For the text-containing cell, return its midpoint in (x, y) coordinate format. 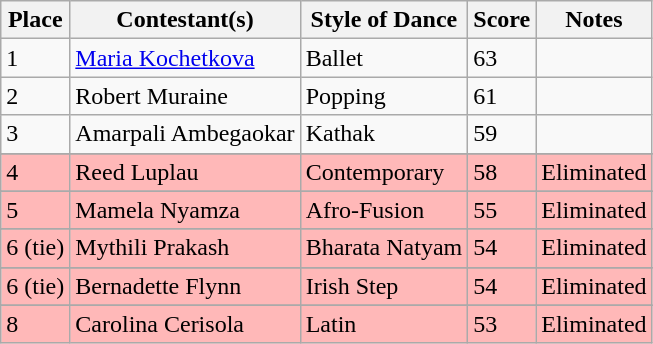
Score (502, 20)
Latin (384, 324)
Popping (384, 96)
Kathak (384, 134)
Place (36, 20)
Amarpali Ambegaokar (185, 134)
Contestant(s) (185, 20)
Bernadette Flynn (185, 286)
Robert Muraine (185, 96)
Bharata Natyam (384, 248)
3 (36, 134)
Mamela Nyamza (185, 210)
61 (502, 96)
2 (36, 96)
5 (36, 210)
Contemporary (384, 172)
Irish Step (384, 286)
Afro-Fusion (384, 210)
4 (36, 172)
Mythili Prakash (185, 248)
Notes (594, 20)
Carolina Cerisola (185, 324)
Reed Luplau (185, 172)
59 (502, 134)
1 (36, 58)
8 (36, 324)
Maria Kochetkova (185, 58)
58 (502, 172)
53 (502, 324)
Style of Dance (384, 20)
55 (502, 210)
63 (502, 58)
Ballet (384, 58)
